Pinpoint the cell where the given text exists, returning its [X, Y] midpoint coordinate. 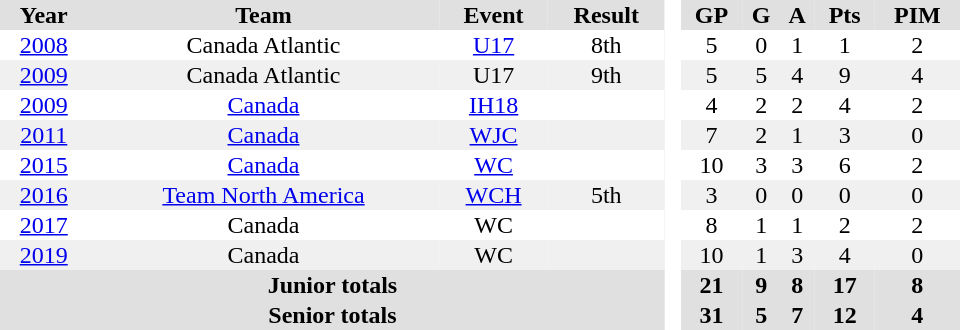
Pts [845, 15]
5th [606, 195]
9th [606, 75]
IH18 [494, 105]
2008 [44, 45]
12 [845, 315]
Event [494, 15]
Senior totals [332, 315]
21 [711, 285]
WCH [494, 195]
WJC [494, 135]
Junior totals [332, 285]
6 [845, 165]
17 [845, 285]
2019 [44, 255]
GP [711, 15]
A [798, 15]
G [762, 15]
2011 [44, 135]
8th [606, 45]
PIM [918, 15]
31 [711, 315]
Year [44, 15]
Team North America [263, 195]
Result [606, 15]
Team [263, 15]
2016 [44, 195]
2017 [44, 225]
2015 [44, 165]
